Scan for the cell matching the given text and deliver its (X, Y) coordinate at center. 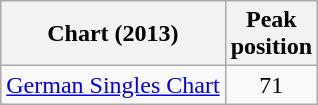
Peakposition (271, 34)
Chart (2013) (113, 34)
German Singles Chart (113, 85)
71 (271, 85)
